Extract the [x, y] coordinate from the center of the cell holding the provided text.  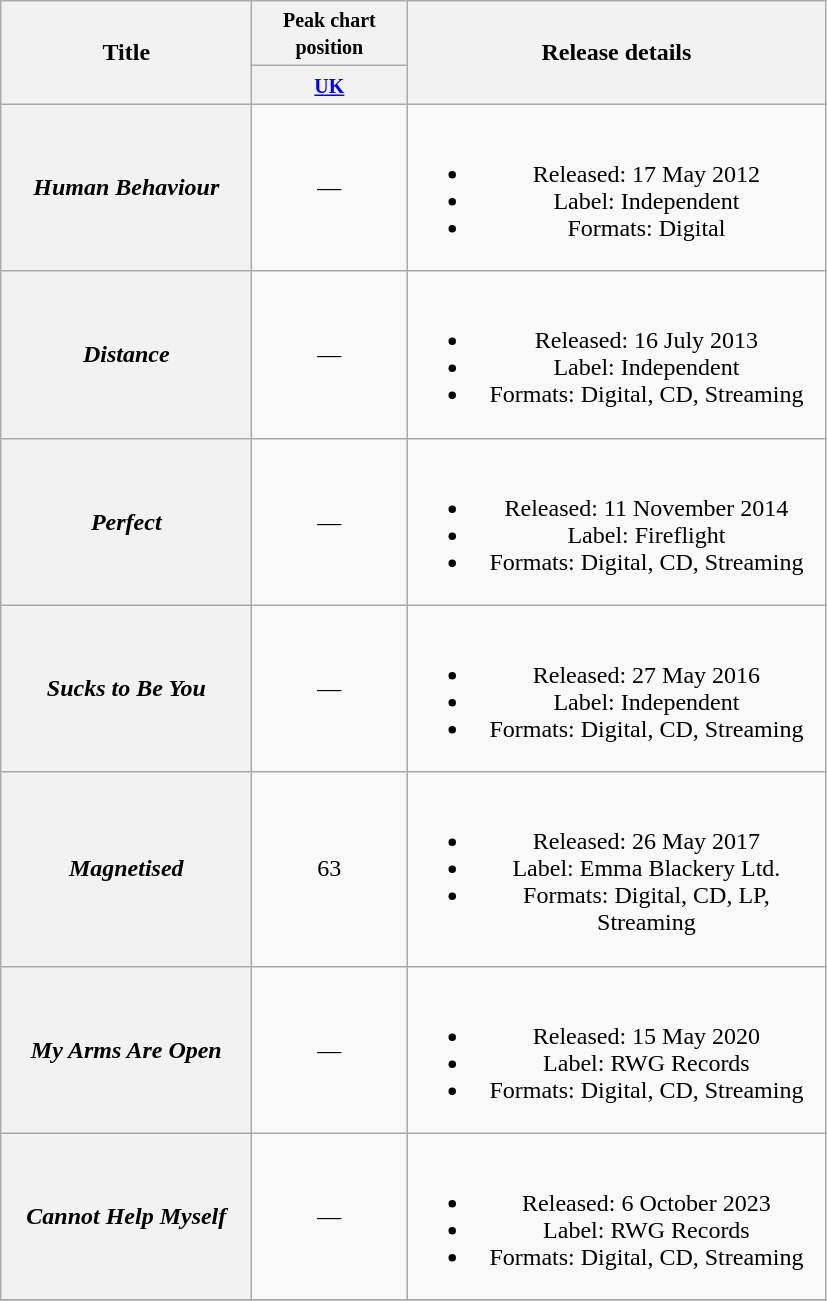
Released: 15 May 2020Label: RWG RecordsFormats: Digital, CD, Streaming [616, 1050]
Released: 16 July 2013Label: IndependentFormats: Digital, CD, Streaming [616, 354]
My Arms Are Open [126, 1050]
Peak chartposition [330, 34]
63 [330, 869]
Release details [616, 52]
UK [330, 85]
Title [126, 52]
Perfect [126, 522]
Released: 17 May 2012Label: IndependentFormats: Digital [616, 188]
Magnetised [126, 869]
Distance [126, 354]
Sucks to Be You [126, 688]
Released: 26 May 2017Label: Emma Blackery Ltd.Formats: Digital, CD, LP, Streaming [616, 869]
Released: 11 November 2014Label: FireflightFormats: Digital, CD, Streaming [616, 522]
Released: 6 October 2023Label: RWG RecordsFormats: Digital, CD, Streaming [616, 1216]
Human Behaviour [126, 188]
Cannot Help Myself [126, 1216]
Released: 27 May 2016Label: IndependentFormats: Digital, CD, Streaming [616, 688]
